Pinpoint the cell where the given text exists, returning its [x, y] midpoint coordinate. 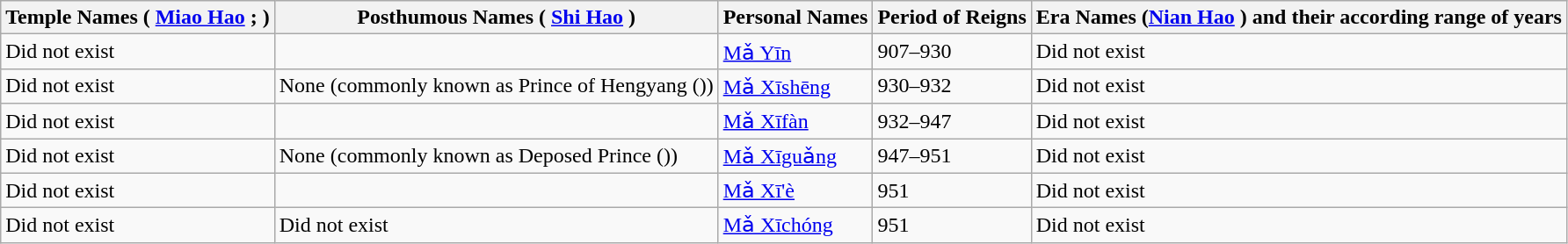
947–951 [952, 156]
Period of Reigns [952, 18]
None (commonly known as Deposed Prince ()) [496, 156]
Mǎ Yīn [795, 52]
Mǎ Xī'è [795, 190]
Mǎ Xīshēng [795, 86]
Temple Names ( Miao Hao ; ) [137, 18]
930–932 [952, 86]
Mǎ Xīfàn [795, 121]
932–947 [952, 121]
Era Names (Nian Hao ) and their according range of years [1299, 18]
Mǎ Xīguǎng [795, 156]
Personal Names [795, 18]
Posthumous Names ( Shi Hao ) [496, 18]
None (commonly known as Prince of Hengyang ()) [496, 86]
Mǎ Xīchóng [795, 226]
907–930 [952, 52]
